Output the (x, y) coordinate of the center of the cell containing the given text.  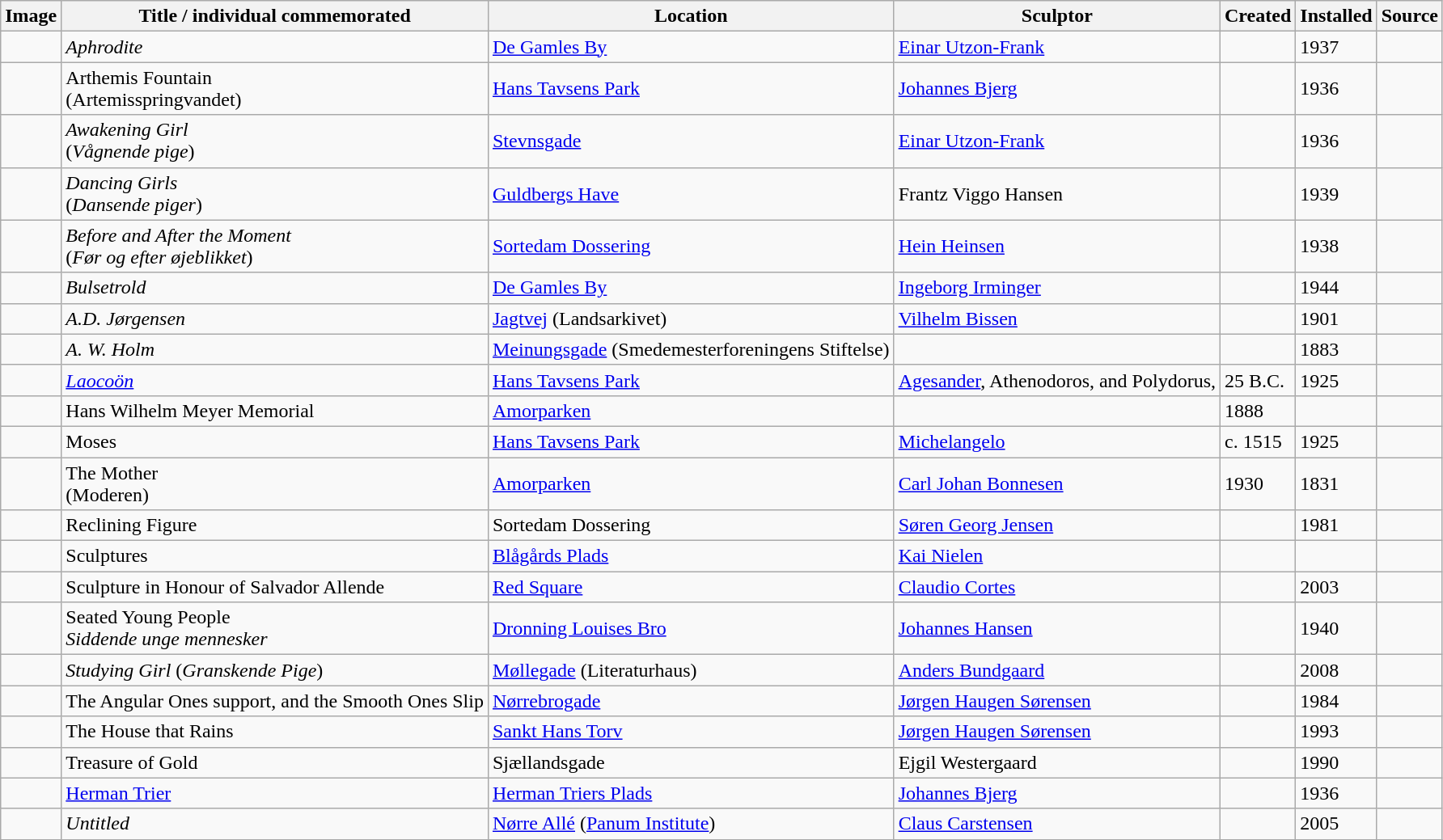
Awakening Girl (Vågnende pige) (275, 141)
Søren Georg Jensen (1056, 526)
1939 (1336, 194)
Treasure of Gold (275, 762)
Dronning Louises Bro (691, 629)
2005 (1336, 824)
1938 (1336, 246)
c. 1515 (1259, 441)
1984 (1336, 701)
Laocoön (275, 380)
Herman Trier (275, 793)
1993 (1336, 732)
Nørrebrogade (691, 701)
Untitled (275, 824)
Sankt Hans Torv (691, 732)
Stevnsgade (691, 141)
Seated Young People Siddende unge mennesker (275, 629)
Nørre Allé (Panum Institute) (691, 824)
Arthemis Fountain (Artemisspringvandet) (275, 89)
Hein Heinsen (1056, 246)
1930 (1259, 483)
1990 (1336, 762)
Kai Nielen (1056, 556)
1944 (1336, 288)
Title / individual commemorated (275, 16)
Source (1409, 16)
Bulsetrold (275, 288)
Moses (275, 441)
Herman Triers Plads (691, 793)
Sculptures (275, 556)
Hans Wilhelm Meyer Memorial (275, 411)
Studying Girl (Granskende Pige) (275, 670)
1981 (1336, 526)
2003 (1336, 587)
Claus Carstensen (1056, 824)
Michelangelo (1056, 441)
Created (1259, 16)
Before and After the Moment (Før og efter øjeblikket) (275, 246)
The Mother (Moderen) (275, 483)
Sculpture in Honour of Salvador Allende (275, 587)
25 B.C. (1259, 380)
1937 (1336, 47)
Ingeborg Irminger (1056, 288)
1940 (1336, 629)
Dancing Girls (Dansende piger) (275, 194)
Anders Bundgaard (1056, 670)
Meinungsgade (Smedemesterforeningens Stiftelse) (691, 349)
Møllegade (Literaturhaus) (691, 670)
Red Square (691, 587)
1901 (1336, 319)
Location (691, 16)
2008 (1336, 670)
Ejgil Westergaard (1056, 762)
A. W. Holm (275, 349)
Installed (1336, 16)
Blågårds Plads (691, 556)
Reclining Figure (275, 526)
Aphrodite (275, 47)
Sjællandsgade (691, 762)
1831 (1336, 483)
Frantz Viggo Hansen (1056, 194)
The House that Rains (275, 732)
A.D. Jørgensen (275, 319)
Johannes Hansen (1056, 629)
Image (31, 16)
Agesander, Athenodoros, and Polydorus, (1056, 380)
Vilhelm Bissen (1056, 319)
Guldbergs Have (691, 194)
Sculptor (1056, 16)
1883 (1336, 349)
Carl Johan Bonnesen (1056, 483)
Claudio Cortes (1056, 587)
Jagtvej (Landsarkivet) (691, 319)
The Angular Ones support, and the Smooth Ones Slip (275, 701)
1888 (1259, 411)
